Find where the given text appears and provide that cell's center as (x, y) coordinate. 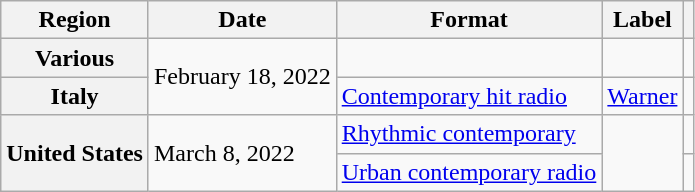
Various (75, 58)
Date (242, 20)
Rhythmic contemporary (469, 134)
Italy (75, 96)
Label (642, 20)
Warner (642, 96)
United States (75, 153)
February 18, 2022 (242, 77)
Format (469, 20)
Urban contemporary radio (469, 172)
March 8, 2022 (242, 153)
Contemporary hit radio (469, 96)
Region (75, 20)
